From the cell containing the given text, extract its center point as [x, y] coordinate. 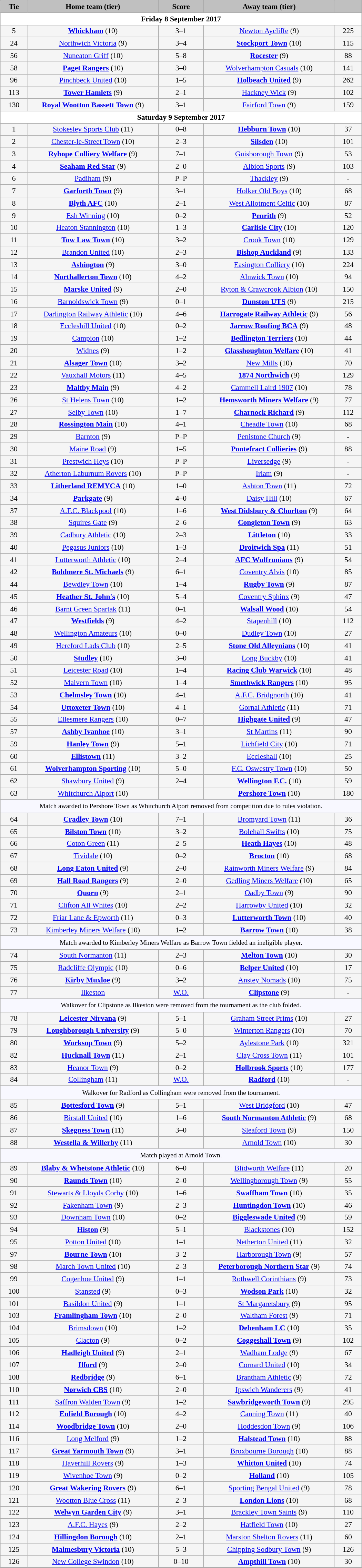
Long Eaton United (9) [93, 868]
Coton Green (11) [93, 844]
Hall Road Rangers (9) [93, 881]
Bewdley Town (10) [93, 585]
Whitton United (10) [269, 1463]
1–7 [181, 412]
Sleaford Town (9) [269, 1130]
Norwich CBS (10) [93, 1390]
225 [348, 31]
Heaton Stannington (10) [93, 228]
Campion (10) [93, 339]
Padiham (9) [93, 179]
Bromyard Town (11) [269, 819]
Rossington Main (10) [93, 424]
21 [14, 363]
Wellington Amateurs (10) [93, 634]
124 [14, 1537]
Home team (tier) [93, 7]
Kimberley Miners Welfare (10) [93, 930]
39 [14, 535]
Netherton United (11) [269, 1242]
St Margaretsbury (9) [269, 1304]
Vauxhall Motors (11) [93, 375]
Clifton All Whites (10) [93, 905]
Radcliffe Olympic (10) [93, 968]
5–3 [181, 1549]
Newton Aycliffe (9) [269, 31]
107 [14, 1365]
Parkgate (9) [93, 498]
104 [14, 1328]
Birstall United (10) [93, 1118]
122 [14, 1512]
Congleton Town (9) [269, 523]
Long Melford (9) [93, 1439]
Winterton Rangers (10) [269, 1031]
31 [14, 461]
Barnoldswick Town (9) [93, 302]
Liversedge (9) [269, 461]
Brandon United (10) [93, 253]
Tividale (10) [93, 856]
Ashington (9) [93, 265]
Huntingdon Town (10) [269, 1205]
Clipstone (9) [269, 992]
Enfield Borough (10) [93, 1414]
Loughborough University (9) [93, 1031]
Fakenham Town (9) [93, 1205]
Chester-le-Street Town (10) [93, 142]
Graham Street Prims (10) [269, 1018]
19 [14, 339]
Droitwich Spa (11) [269, 548]
Pinchbeck United (10) [93, 80]
Wootton Blue Cross (11) [93, 1500]
St Helens Town (10) [93, 400]
South Normanton (11) [93, 955]
28 [14, 424]
Crook Town (10) [269, 240]
Hereford Lads Club (10) [93, 646]
Ilford (9) [93, 1365]
93 [14, 1217]
Stokesley Sports Club (11) [93, 129]
61 [14, 769]
Haverhill Rovers (9) [93, 1463]
Eccleshall (10) [269, 756]
Selby Town (10) [93, 412]
Match awarded to Kimberley Miners Welfare as Barrow Town fielded an ineligible player. [181, 943]
Score [181, 7]
Stansted (9) [93, 1291]
83 [14, 1068]
18 [14, 326]
Wolverhampton Casuals (10) [269, 68]
Chelmsley Town (10) [93, 695]
Malvern Town (10) [93, 683]
Pegasus Juniors (10) [93, 548]
Gornal Athletic (11) [269, 707]
Leicester Road (10) [93, 670]
Stone Old Alleynians (10) [269, 646]
Fairford Town (9) [269, 105]
Guisborough Town (9) [269, 154]
Woodbridge Town (10) [93, 1427]
Westella & Willerby (11) [93, 1143]
Harrogate Railway Athletic (9) [269, 314]
Canning Town (11) [269, 1414]
98 [14, 1267]
Racing Club Warwick (10) [269, 670]
119 [14, 1476]
Ilkeston [93, 992]
Wivenhoe Town (9) [93, 1476]
Nuneaton Griff (10) [93, 56]
121 [14, 1500]
Litherland REMYCA (10) [93, 486]
Ashton Town (11) [269, 486]
125 [14, 1549]
Chipping Sodbury Town (9) [269, 1549]
79 [14, 1031]
Broxbourne Borough (10) [269, 1451]
Bolehall Swifts (10) [269, 832]
321 [348, 1043]
Arnold Town (10) [269, 1143]
Saturday 9 September 2017 [181, 117]
Coggeshall Town (9) [269, 1341]
Marston Shelton Rovers (11) [269, 1537]
Skegness Town (11) [93, 1130]
Silsden (10) [269, 142]
16 [14, 302]
Lutterworth Athletic (10) [93, 560]
A.F.C. Hayes (9) [93, 1525]
Sporting Bengal United (9) [269, 1488]
Rainworth Miners Welfare (9) [269, 868]
Debenham LC (10) [269, 1328]
118 [14, 1463]
Westfields (9) [93, 621]
Hebburn Town (10) [269, 129]
Rothwell Corinthians (9) [269, 1279]
Maltby Main (9) [93, 388]
4–5 [181, 375]
Esh Winning (10) [93, 216]
86 [14, 1118]
Charnock Richard (9) [269, 412]
Hadleigh United (9) [93, 1353]
Holbrook Sports (10) [269, 1068]
Bedlington Terriers (10) [269, 339]
Histon (9) [93, 1230]
133 [348, 253]
108 [14, 1378]
Wadham Lodge (9) [269, 1353]
Great Yarmouth Town (9) [93, 1451]
Heath Hayes (10) [269, 844]
Heather St. John's (10) [93, 597]
Thackley (9) [269, 179]
Smethwick Rangers (10) [269, 683]
Boldmere St. Michaels (9) [93, 572]
Barnton (9) [93, 437]
Seaham Red Star (9) [93, 166]
F.C. Oswestry Town (10) [269, 769]
99 [14, 1279]
Whickham (10) [93, 31]
Ryhope Colliery Welfare (9) [93, 154]
45 [14, 597]
Wodson Park (10) [269, 1291]
Saffron Walden Town (9) [93, 1402]
Walkover for Clipstone as Ilkeston were removed from the tournament as the club folded. [181, 1006]
Away team (tier) [269, 7]
6–0 [181, 1168]
Great Wakering Rovers (9) [93, 1488]
82 [14, 1055]
2 [14, 142]
177 [348, 1068]
Ryton & Crawcrook Albion (10) [269, 290]
Anstey Nomads (10) [269, 980]
12 [14, 253]
97 [14, 1254]
Coventry Alvis (10) [269, 572]
116 [14, 1439]
South Normanton Athletic (9) [269, 1118]
Stockport Town (10) [269, 43]
Hoddesdon Town (9) [269, 1427]
2–6 [181, 523]
58 [14, 68]
Halstead Town (10) [269, 1439]
42 [14, 572]
Bilston Town (10) [93, 832]
Daisy Hill (10) [269, 498]
Northallerton Town (10) [93, 277]
Friday 8 September 2017 [181, 19]
Heanor Town (9) [93, 1068]
Harborough Town (9) [269, 1254]
Brocton (10) [269, 856]
Jarrow Roofing BCA (9) [269, 326]
Walsall Wood (10) [269, 609]
Glasshoughton Welfare (10) [269, 351]
3 [14, 154]
Darlington Railway Athletic (10) [93, 314]
117 [14, 1451]
9 [14, 216]
Downham Town (10) [93, 1217]
New College Swindon (10) [93, 1562]
Northwich Victoria (9) [93, 43]
5–2 [181, 1043]
Long Buckby (10) [269, 658]
Oadby Town (9) [269, 893]
4–6 [181, 314]
Hatfield Town (10) [269, 1525]
Brackley Town Saints (9) [269, 1512]
36 [348, 819]
Cammell Laird 1907 (10) [269, 388]
Tow Law Town (10) [93, 240]
Maine Road (9) [93, 449]
4–0 [181, 498]
Waltham Forest (9) [269, 1316]
3–4 [181, 43]
224 [348, 265]
123 [14, 1525]
Atherton Laburnum Rovers (10) [93, 474]
6 [14, 179]
Ampthill Town (10) [269, 1562]
0–6 [181, 968]
Ipswich Wanderers (9) [269, 1390]
4 [14, 166]
Gedling Miners Welfare (10) [269, 881]
Alnwick Town (10) [269, 277]
Carlisle City (10) [269, 228]
159 [348, 105]
AFC Wulfrunians (9) [269, 560]
Collingham (11) [93, 1080]
Bourne Town (10) [93, 1254]
66 [14, 844]
Tie [14, 7]
Eccleshill United (10) [93, 326]
Holland (10) [269, 1476]
Malmesbury Victoria (10) [93, 1549]
62 [14, 781]
5 [14, 31]
262 [348, 80]
Easington Colliery (10) [269, 265]
West Allotment Celtic (10) [269, 203]
8 [14, 203]
Cheadle Town (10) [269, 424]
Coventry Sphinx (9) [269, 597]
76 [14, 980]
Hemsworth Miners Welfare (9) [269, 400]
Uttoxeter Town (10) [93, 707]
Shawbury United (9) [93, 781]
13 [14, 265]
Pershore Town (10) [269, 793]
5–8 [181, 56]
49 [14, 646]
115 [348, 43]
0–7 [181, 719]
1874 Northwich (9) [269, 375]
15 [14, 290]
Friar Lane & Epworth (11) [93, 918]
Match awarded to Pershore Town as Whitchurch Alport removed from competition due to rules violation. [181, 806]
25 [348, 756]
Garforth Town (9) [93, 191]
Kirby Muxloe (9) [93, 980]
Belper United (10) [269, 968]
Alsager Town (10) [93, 363]
Redbridge (9) [93, 1378]
Ashby Ivanhoe (10) [93, 732]
Lutterworth Town (10) [269, 918]
Biggleswade United (9) [269, 1217]
Brantham Athletic (9) [269, 1378]
10 [14, 228]
March Town United (10) [93, 1267]
111 [14, 1402]
100 [14, 1291]
89 [14, 1168]
1 [14, 129]
Highgate United (9) [269, 719]
Basildon United (9) [93, 1304]
Dudley Town (10) [269, 634]
London Lions (10) [269, 1500]
Paget Rangers (10) [93, 68]
96 [14, 80]
113 [14, 93]
Raunds Town (10) [93, 1181]
141 [348, 68]
Lichfield City (10) [269, 744]
80 [14, 1043]
14 [14, 277]
Clay Cross Town (11) [269, 1055]
29 [14, 437]
Albion Sports (9) [269, 166]
Penistone Church (9) [269, 437]
West Bridgford (10) [269, 1106]
Holbeach United (9) [269, 80]
69 [14, 881]
Walkover for Radford as Collingham were removed from the tournament. [181, 1092]
152 [348, 1230]
Swaffham Town (10) [269, 1193]
Rugby Town (9) [269, 585]
Barnt Green Spartak (11) [93, 609]
Cogenhoe United (9) [93, 1279]
0–0 [181, 634]
Wellingborough Town (9) [269, 1181]
St Martins (11) [269, 732]
Framlingham Town (10) [93, 1316]
Dunston UTS (9) [269, 302]
130 [14, 105]
Leicester Nirvana (9) [93, 1018]
Rocester (9) [269, 56]
New Mills (10) [269, 363]
Match played at Arnold Town. [181, 1155]
295 [348, 1402]
11 [14, 240]
Hillingdon Borough (10) [93, 1537]
Bottesford Town (9) [93, 1106]
Ellesmere Rangers (10) [93, 719]
114 [14, 1427]
Bishop Auckland (9) [269, 253]
Stapenhill (10) [269, 621]
Sawbridgeworth Town (9) [269, 1402]
Cadbury Athletic (10) [93, 535]
Barrow Town (10) [269, 930]
Widnes (9) [93, 351]
Littleton (10) [269, 535]
Hackney Wick (9) [269, 93]
Blyth AFC (10) [93, 203]
Stewarts & Lloyds Corby (10) [93, 1193]
Wellington F.C. (10) [269, 781]
West Didsbury & Chorlton (9) [269, 511]
Wolverhampton Sporting (10) [93, 769]
Harrowby United (10) [269, 905]
Hanley Town (9) [93, 744]
Prestwich Heys (10) [93, 461]
Royal Wootton Bassett Town (9) [93, 105]
Radford (10) [269, 1080]
0–8 [181, 129]
24 [14, 43]
7 [14, 191]
5–4 [181, 597]
215 [348, 302]
Hucknall Town (11) [93, 1055]
Clacton (9) [93, 1341]
180 [348, 793]
Holker Old Boys (10) [269, 191]
Melton Town (10) [269, 955]
Whitchurch Alport (10) [93, 793]
Marske United (9) [93, 290]
Blaby & Whetstone Athletic (10) [93, 1168]
Blackstones (10) [269, 1230]
1–0 [181, 486]
91 [14, 1193]
Brimsdown (10) [93, 1328]
Welwyn Garden City (9) [93, 1512]
92 [14, 1205]
A.F.C. Bridgnorth (10) [269, 695]
26 [14, 400]
Irlam (9) [269, 474]
Aylestone Park (10) [269, 1043]
Worksop Town (9) [93, 1043]
Cornard United (10) [269, 1365]
Tower Hamlets (9) [93, 93]
Penrith (9) [269, 216]
22 [14, 375]
Potton United (10) [93, 1242]
Ellistown (11) [93, 756]
A.F.C. Blackpool (10) [93, 511]
Cradley Town (10) [93, 819]
Peterborough Northern Star (9) [269, 1267]
Quorn (9) [93, 893]
Squires Gate (9) [93, 523]
Studley (10) [93, 658]
Pontefract Collieries (9) [269, 449]
Blidworth Welfare (11) [269, 1168]
23 [14, 388]
0–10 [181, 1562]
